Search for the cell housing the specified text and yield its (x, y) center coordinate. 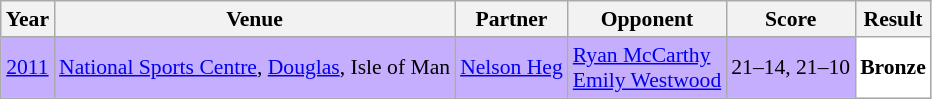
Bronze (893, 68)
Partner (512, 19)
National Sports Centre, Douglas, Isle of Man (254, 68)
Nelson Heg (512, 68)
Year (28, 19)
21–14, 21–10 (790, 68)
Venue (254, 19)
2011 (28, 68)
Opponent (648, 19)
Ryan McCarthy Emily Westwood (648, 68)
Score (790, 19)
Result (893, 19)
